Scan for the cell matching the given text and deliver its [x, y] coordinate at center. 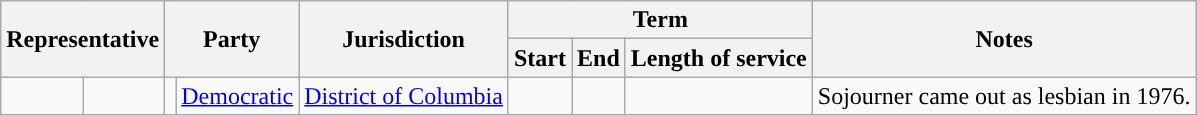
Party [232, 39]
Notes [1004, 39]
Length of service [718, 58]
Jurisdiction [404, 39]
Representative [83, 39]
District of Columbia [404, 96]
Term [660, 20]
End [599, 58]
Start [540, 58]
Democratic [238, 96]
Sojourner came out as lesbian in 1976. [1004, 96]
